From the cell containing the given text, extract its center point as [x, y] coordinate. 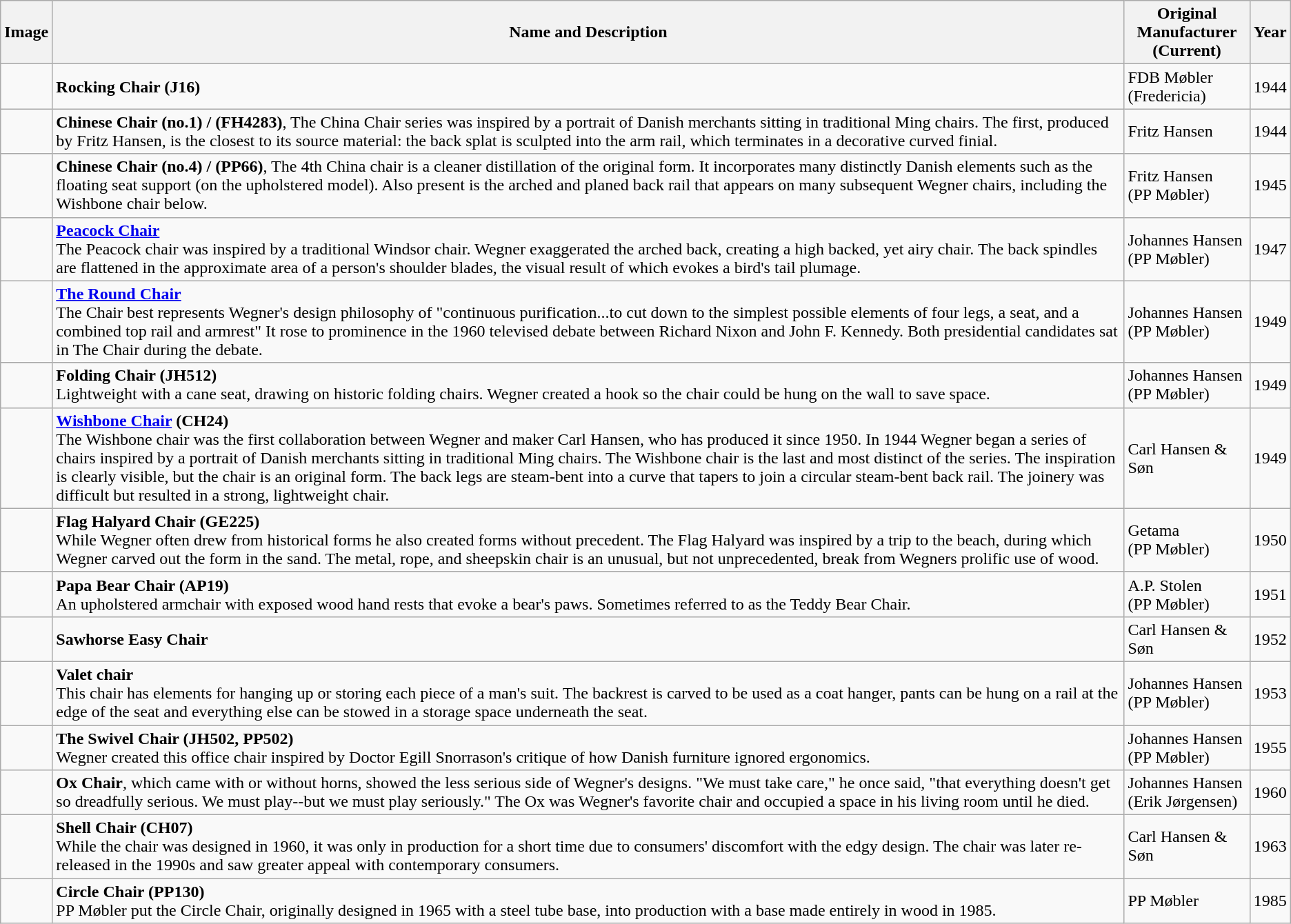
1955 [1270, 747]
1963 [1270, 847]
Sawhorse Easy Chair [588, 639]
A.P. Stolen(PP Møbler) [1187, 594]
Name and Description [588, 32]
1945 [1270, 185]
Original Manufacturer(Current) [1187, 32]
1953 [1270, 693]
Getama(PP Møbler) [1187, 540]
Fritz Hansen [1187, 131]
1960 [1270, 793]
FDB Møbler(Fredericia) [1187, 87]
1950 [1270, 540]
Fritz Hansen(PP Møbler) [1187, 185]
Johannes Hansen(Erik Jørgensen) [1187, 793]
Rocking Chair (J16) [588, 87]
1952 [1270, 639]
1947 [1270, 249]
Year [1270, 32]
Image [26, 32]
1985 [1270, 901]
PP Møbler [1187, 901]
1951 [1270, 594]
Papa Bear Chair (AP19)An upholstered armchair with exposed wood hand rests that evoke a bear's paws. Sometimes referred to as the Teddy Bear Chair. [588, 594]
